Identify which cell holds the provided text, then report its [x, y] central coordinate. 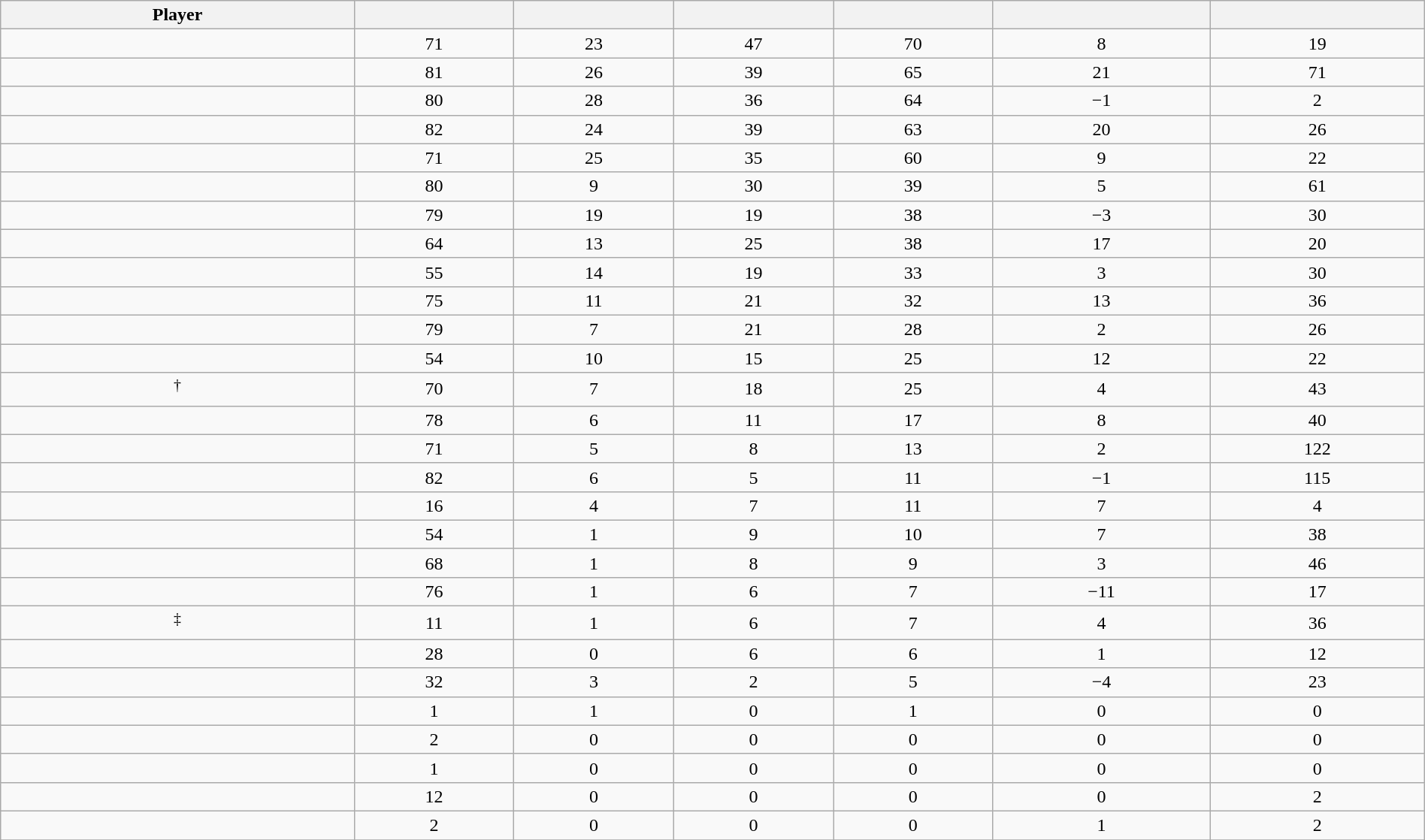
† [177, 389]
115 [1317, 477]
−11 [1102, 591]
55 [434, 272]
122 [1317, 449]
24 [594, 129]
Player [177, 15]
14 [594, 272]
78 [434, 420]
−3 [1102, 215]
16 [434, 506]
65 [913, 72]
‡ [177, 624]
15 [753, 358]
61 [1317, 186]
18 [753, 389]
46 [1317, 563]
68 [434, 563]
75 [434, 301]
63 [913, 129]
76 [434, 591]
43 [1317, 389]
−4 [1102, 682]
60 [913, 158]
47 [753, 44]
40 [1317, 420]
33 [913, 272]
35 [753, 158]
81 [434, 72]
